Identify which cell holds the provided text, then report its [x, y] central coordinate. 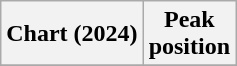
Chart (2024) [72, 34]
Peakposition [189, 34]
